Find where the given text appears and provide that cell's center as (x, y) coordinate. 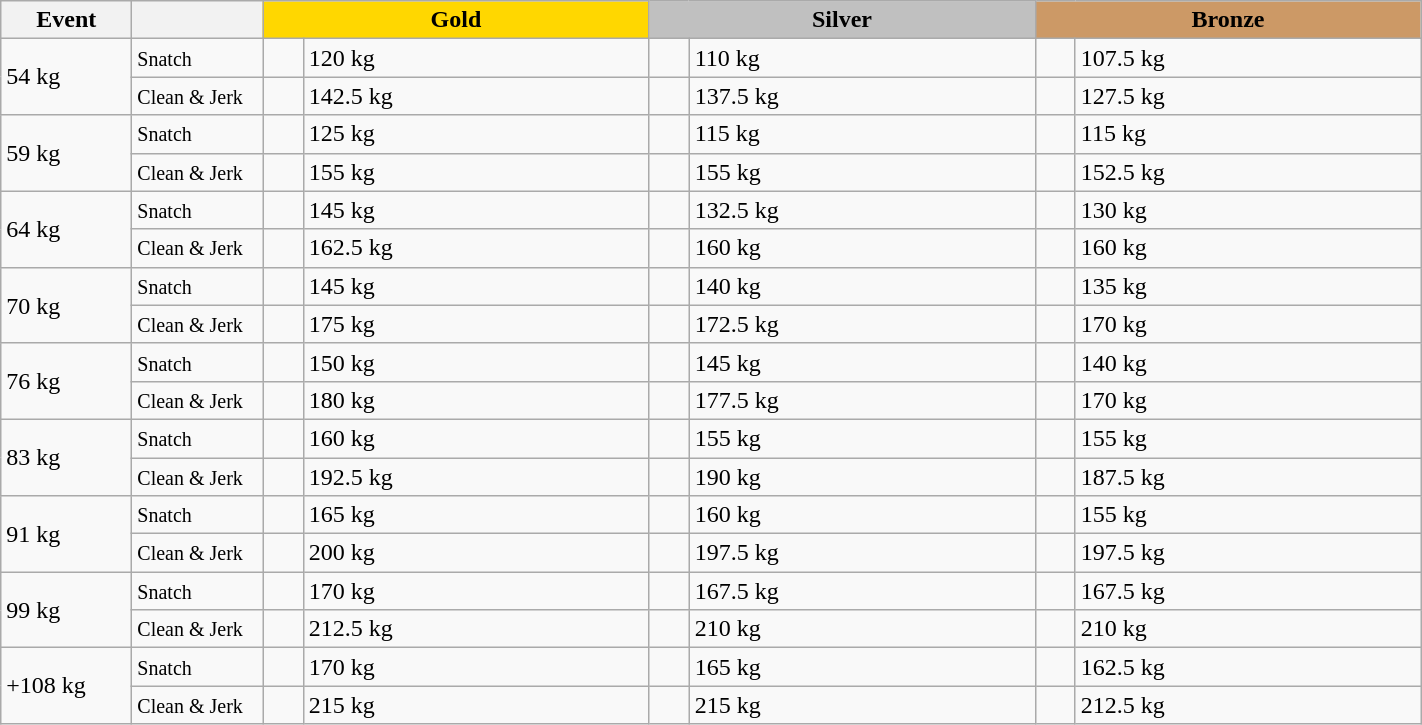
Gold (456, 20)
127.5 kg (1248, 96)
Event (66, 20)
59 kg (66, 153)
83 kg (66, 457)
190 kg (862, 477)
175 kg (476, 324)
107.5 kg (1248, 58)
54 kg (66, 77)
150 kg (476, 362)
76 kg (66, 381)
120 kg (476, 58)
132.5 kg (862, 210)
110 kg (862, 58)
91 kg (66, 534)
137.5 kg (862, 96)
142.5 kg (476, 96)
64 kg (66, 229)
125 kg (476, 134)
Silver (842, 20)
70 kg (66, 305)
152.5 kg (1248, 172)
172.5 kg (862, 324)
192.5 kg (476, 477)
135 kg (1248, 286)
187.5 kg (1248, 477)
130 kg (1248, 210)
177.5 kg (862, 400)
Bronze (1228, 20)
99 kg (66, 610)
+108 kg (66, 686)
200 kg (476, 553)
180 kg (476, 400)
